Scan for the cell matching the given text and deliver its [X, Y] coordinate at center. 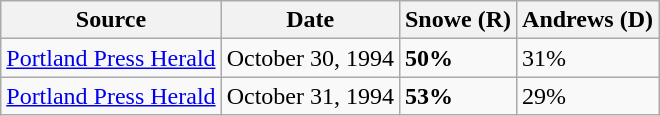
October 31, 1994 [310, 96]
29% [588, 96]
Source [111, 20]
Snowe (R) [458, 20]
53% [458, 96]
31% [588, 58]
Date [310, 20]
Andrews (D) [588, 20]
50% [458, 58]
October 30, 1994 [310, 58]
